For the text-containing cell, return its midpoint in (X, Y) coordinate format. 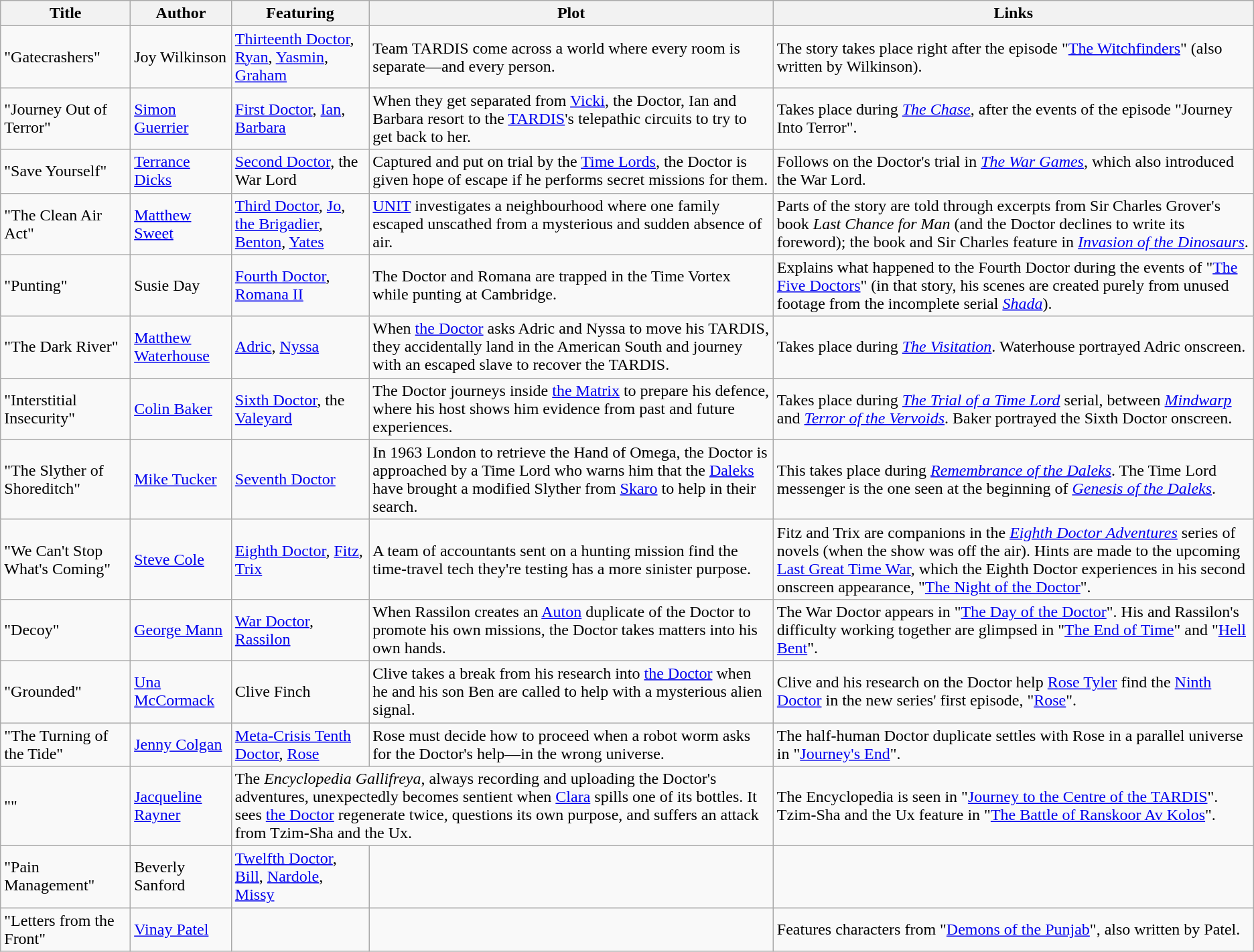
Clive takes a break from his research into the Doctor when he and his son Ben are called to help with a mysterious alien signal. (571, 691)
Simon Guerrier (181, 119)
When Rassilon creates an Auton duplicate of the Doctor to promote his own missions, the Doctor takes matters into his own hands. (571, 630)
Susie Day (181, 285)
UNIT investigates a neighbourhood where one family escaped unscathed from a mysterious and sudden absence of air. (571, 224)
Fourth Doctor, Romana II (300, 285)
Takes place during The Trial of a Time Lord serial, between Mindwarp and Terror of the Vervoids. Baker portrayed the Sixth Doctor onscreen. (1013, 409)
A team of accountants sent on a hunting mission find the time-travel tech they're testing has a more sinister purpose. (571, 559)
"The Dark River" (66, 347)
"The Turning of the Tide" (66, 744)
Follows on the Doctor's trial in The War Games, which also introduced the War Lord. (1013, 172)
The half-human Doctor duplicate settles with Rose in a parallel universe in "Journey's End". (1013, 744)
Mike Tucker (181, 480)
When they get separated from Vicki, the Doctor, Ian and Barbara resort to the TARDIS's telepathic circuits to try to get back to her. (571, 119)
Beverly Sanford (181, 877)
"Decoy" (66, 630)
"Journey Out of Terror" (66, 119)
Rose must decide how to proceed when a robot worm asks for the Doctor's help—in the wrong universe. (571, 744)
"Interstitial Insecurity" (66, 409)
Steve Cole (181, 559)
"Letters from the Front" (66, 930)
Colin Baker (181, 409)
Second Doctor, the War Lord (300, 172)
Una McCormack (181, 691)
"Save Yourself" (66, 172)
Links (1013, 13)
Matthew Waterhouse (181, 347)
"" (66, 807)
Jacqueline Rayner (181, 807)
Vinay Patel (181, 930)
Eighth Doctor, Fitz, Trix (300, 559)
Title (66, 13)
Clive and his research on the Doctor help Rose Tyler find the Ninth Doctor in the new series' first episode, "Rose". (1013, 691)
The Encyclopedia is seen in "Journey to the Centre of the TARDIS". Tzim-Sha and the Ux feature in "The Battle of Ranskoor Av Kolos". (1013, 807)
Seventh Doctor (300, 480)
Plot (571, 13)
"Pain Management" (66, 877)
"The Clean Air Act" (66, 224)
"We Can't Stop What's Coming" (66, 559)
War Doctor, Rassilon (300, 630)
First Doctor, Ian, Barbara (300, 119)
Captured and put on trial by the Time Lords, the Doctor is given hope of escape if he performs secret missions for them. (571, 172)
"Grounded" (66, 691)
Twelfth Doctor, Bill, Nardole, Missy (300, 877)
"The Slyther of Shoreditch" (66, 480)
Meta-Crisis Tenth Doctor, Rose (300, 744)
Team TARDIS come across a world where every room is separate—and every person. (571, 57)
George Mann (181, 630)
Jenny Colgan (181, 744)
Adric, Nyssa (300, 347)
Joy Wilkinson (181, 57)
Takes place during The Chase, after the events of the episode "Journey Into Terror". (1013, 119)
The Doctor journeys inside the Matrix to prepare his defence, where his host shows him evidence from past and future experiences. (571, 409)
Third Doctor, Jo, the Brigadier, Benton, Yates (300, 224)
The War Doctor appears in "The Day of the Doctor". His and Rassilon's difficulty working together are glimpsed in "The End of Time" and "Hell Bent". (1013, 630)
"Gatecrashers" (66, 57)
Terrance Dicks (181, 172)
Sixth Doctor, the Valeyard (300, 409)
Clive Finch (300, 691)
The Doctor and Romana are trapped in the Time Vortex while punting at Cambridge. (571, 285)
Featuring (300, 13)
The story takes place right after the episode "The Witchfinders" (also written by Wilkinson). (1013, 57)
This takes place during Remembrance of the Daleks. The Time Lord messenger is the one seen at the beginning of Genesis of the Daleks. (1013, 480)
Takes place during The Visitation. Waterhouse portrayed Adric onscreen. (1013, 347)
"Punting" (66, 285)
Author (181, 13)
Matthew Sweet (181, 224)
Thirteenth Doctor, Ryan, Yasmin, Graham (300, 57)
Features characters from "Demons of the Punjab", also written by Patel. (1013, 930)
